From the cell containing the given text, extract its center point as [x, y] coordinate. 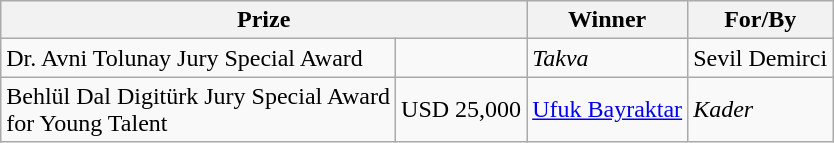
Dr. Avni Tolunay Jury Special Award [198, 58]
Behlül Dal Digitürk Jury Special Awardfor Young Talent [198, 110]
Sevil Demirci [760, 58]
For/By [760, 20]
Prize [264, 20]
Ufuk Bayraktar [608, 110]
Takva [608, 58]
USD 25,000 [462, 110]
Winner [608, 20]
Kader [760, 110]
